Locate the cell with the specified text and output its [x, y] center coordinate. 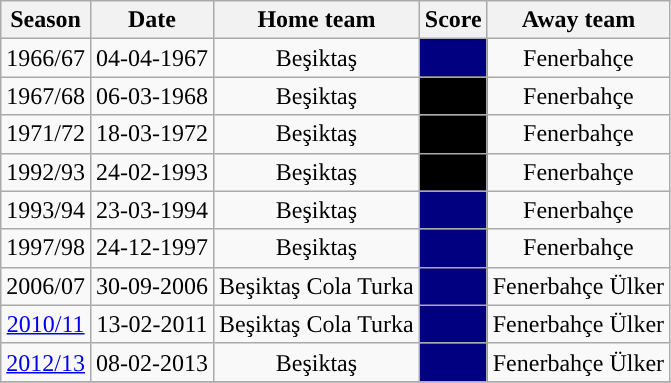
Home team [317, 20]
18-03-1972 [152, 134]
1966/67 [46, 58]
Score [453, 20]
13-02-2011 [152, 324]
Away team [578, 20]
1997/98 [46, 248]
1967/68 [46, 96]
Date [152, 20]
04-04-1967 [152, 58]
24-12-1997 [152, 248]
1993/94 [46, 210]
06-03-1968 [152, 96]
1971/72 [46, 134]
08-02-2013 [152, 362]
2010/11 [46, 324]
23-03-1994 [152, 210]
2012/13 [46, 362]
2006/07 [46, 286]
1992/93 [46, 172]
Season [46, 20]
24-02-1993 [152, 172]
30-09-2006 [152, 286]
